Return [X, Y] of the center of cell containing provided text 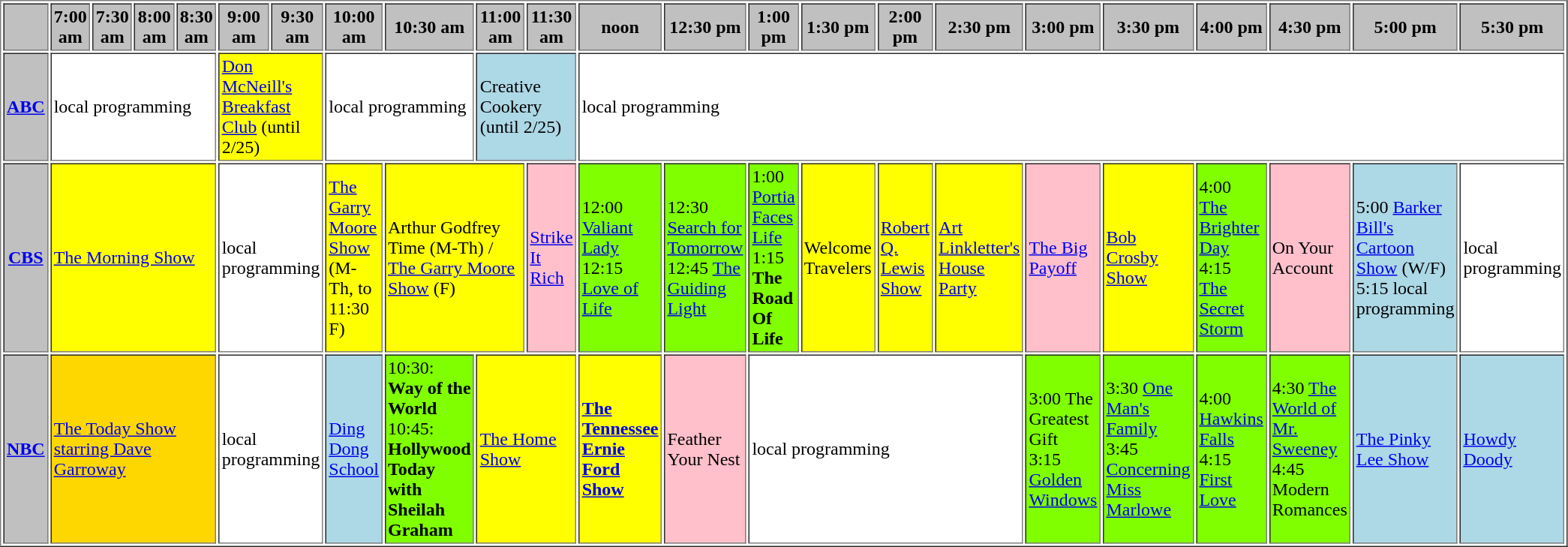
9:30 am [297, 27]
4:00 pm [1231, 27]
The Big Payoff [1063, 258]
Bob Crosby Show [1148, 258]
Robert Q. Lewis Show [905, 258]
Welcome Travelers [837, 258]
3:30 One Man's Family3:45 Concerning Miss Marlowe [1148, 449]
10:30 am [429, 27]
The Home Show [527, 449]
Ding Dong School [354, 449]
7:30 am [113, 27]
NBC [26, 449]
8:30 am [197, 27]
1:00 Portia Faces Life1:15 The Road Of Life [773, 258]
Don McNeill's Breakfast Club (until 2/25) [271, 107]
9:00 am [244, 27]
5:00 pm [1405, 27]
CBS [26, 258]
11:30 am [551, 27]
Arthur Godfrey Time (M-Th) / The Garry Moore Show (F) [454, 258]
3:00 pm [1063, 27]
The Today Show starring Dave Garroway [134, 449]
12:00 Valiant Lady12:15 Love of Life [620, 258]
The Tennessee Ernie Ford Show [620, 449]
4:00 The Brighter Day4:15 The Secret Storm [1231, 258]
On Your Account [1310, 258]
Art Linkletter's House Party [980, 258]
noon [620, 27]
12:30 pm [705, 27]
12:30 Search for Tomorrow12:45 The Guiding Light [705, 258]
10:30: Way of the World 10:45: Hollywood Today with Sheilah Graham [429, 449]
The Morning Show [134, 258]
10:00 am [354, 27]
2:00 pm [905, 27]
2:30 pm [980, 27]
Creative Cookery (until 2/25) [527, 107]
3:00 The Greatest Gift3:15 Golden Windows [1063, 449]
4:00 Hawkins Falls4:15 First Love [1231, 449]
4:30 pm [1310, 27]
Strike It Rich [551, 258]
11:00 am [500, 27]
ABC [26, 107]
The Garry Moore Show (M-Th, to 11:30 F) [354, 258]
Howdy Doody [1512, 449]
5:00 Barker Bill's Cartoon Show (W/F)5:15 local programming [1405, 258]
1:00 pm [773, 27]
5:30 pm [1512, 27]
The Pinky Lee Show [1405, 449]
Feather Your Nest [705, 449]
8:00 am [155, 27]
1:30 pm [837, 27]
7:00 am [71, 27]
3:30 pm [1148, 27]
4:30 The World of Mr. Sweeney4:45 Modern Romances [1310, 449]
